For the text-containing cell, return its midpoint in [x, y] coordinate format. 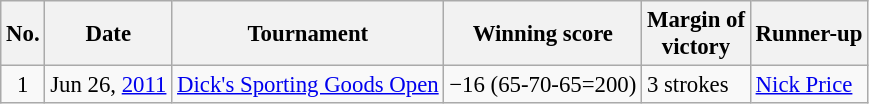
Nick Price [808, 85]
1 [23, 85]
3 strokes [696, 85]
Runner-up [808, 34]
Tournament [308, 34]
Dick's Sporting Goods Open [308, 85]
Date [108, 34]
No. [23, 34]
Jun 26, 2011 [108, 85]
−16 (65-70-65=200) [543, 85]
Winning score [543, 34]
Margin ofvictory [696, 34]
